Return the [x, y] coordinate for the center point of the cell that contains the specified text.  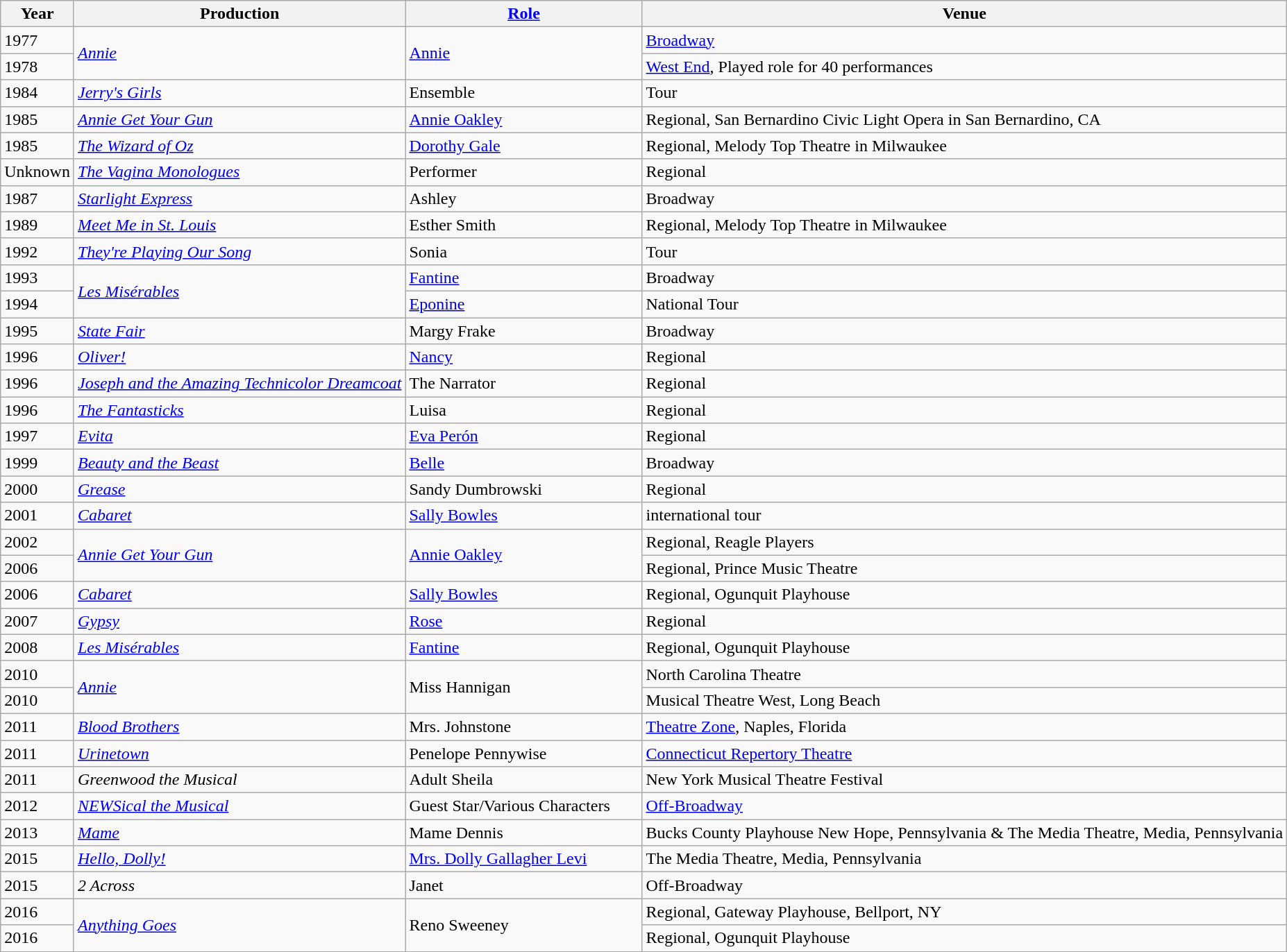
Regional, Reagle Players [965, 542]
Bucks County Playhouse New Hope, Pennsylvania & The Media Theatre, Media, Pennsylvania [965, 833]
Mame Dennis [523, 833]
Sandy Dumbrowski [523, 489]
Sonia [523, 251]
1987 [37, 198]
Adult Sheila [523, 780]
The Media Theatre, Media, Pennsylvania [965, 859]
The Vagina Monologues [239, 172]
Evita [239, 436]
The Wizard of Oz [239, 146]
2008 [37, 647]
The Narrator [523, 384]
Miss Hannigan [523, 687]
Luisa [523, 410]
Eponine [523, 304]
2002 [37, 542]
1997 [37, 436]
Regional, San Bernardino Civic Light Opera in San Bernardino, CA [965, 119]
Belle [523, 463]
Joseph and the Amazing Technicolor Dreamcoat [239, 384]
2 Across [239, 885]
Reno Sweeney [523, 925]
North Carolina Theatre [965, 674]
National Tour [965, 304]
1977 [37, 40]
Margy Frake [523, 331]
Mrs. Dolly Gallagher Levi [523, 859]
1992 [37, 251]
Penelope Pennywise [523, 753]
1984 [37, 93]
2013 [37, 833]
Connecticut Repertory Theatre [965, 753]
1995 [37, 331]
Oliver! [239, 357]
Anything Goes [239, 925]
Regional, Prince Music Theatre [965, 568]
international tour [965, 516]
Role [523, 14]
Unknown [37, 172]
Gypsy [239, 621]
Grease [239, 489]
NEWSical the Musical [239, 806]
Greenwood the Musical [239, 780]
Mame [239, 833]
Beauty and the Beast [239, 463]
2001 [37, 516]
Theatre Zone, Naples, Florida [965, 726]
Production [239, 14]
Musical Theatre West, Long Beach [965, 700]
Starlight Express [239, 198]
Regional, Gateway Playhouse, Bellport, NY [965, 912]
Eva Perón [523, 436]
2000 [37, 489]
Performer [523, 172]
Blood Brothers [239, 726]
2012 [37, 806]
Ashley [523, 198]
Urinetown [239, 753]
2007 [37, 621]
Hello, Dolly! [239, 859]
1978 [37, 67]
1993 [37, 278]
West End, Played role for 40 performances [965, 67]
1994 [37, 304]
1989 [37, 225]
They're Playing Our Song [239, 251]
Year [37, 14]
Esther Smith [523, 225]
The Fantasticks [239, 410]
Rose [523, 621]
Venue [965, 14]
Mrs. Johnstone [523, 726]
Jerry's Girls [239, 93]
State Fair [239, 331]
Meet Me in St. Louis [239, 225]
New York Musical Theatre Festival [965, 780]
Ensemble [523, 93]
Dorothy Gale [523, 146]
Nancy [523, 357]
Janet [523, 885]
Guest Star/Various Characters [523, 806]
1999 [37, 463]
